Find where the given text appears and provide that cell's center as (X, Y) coordinate. 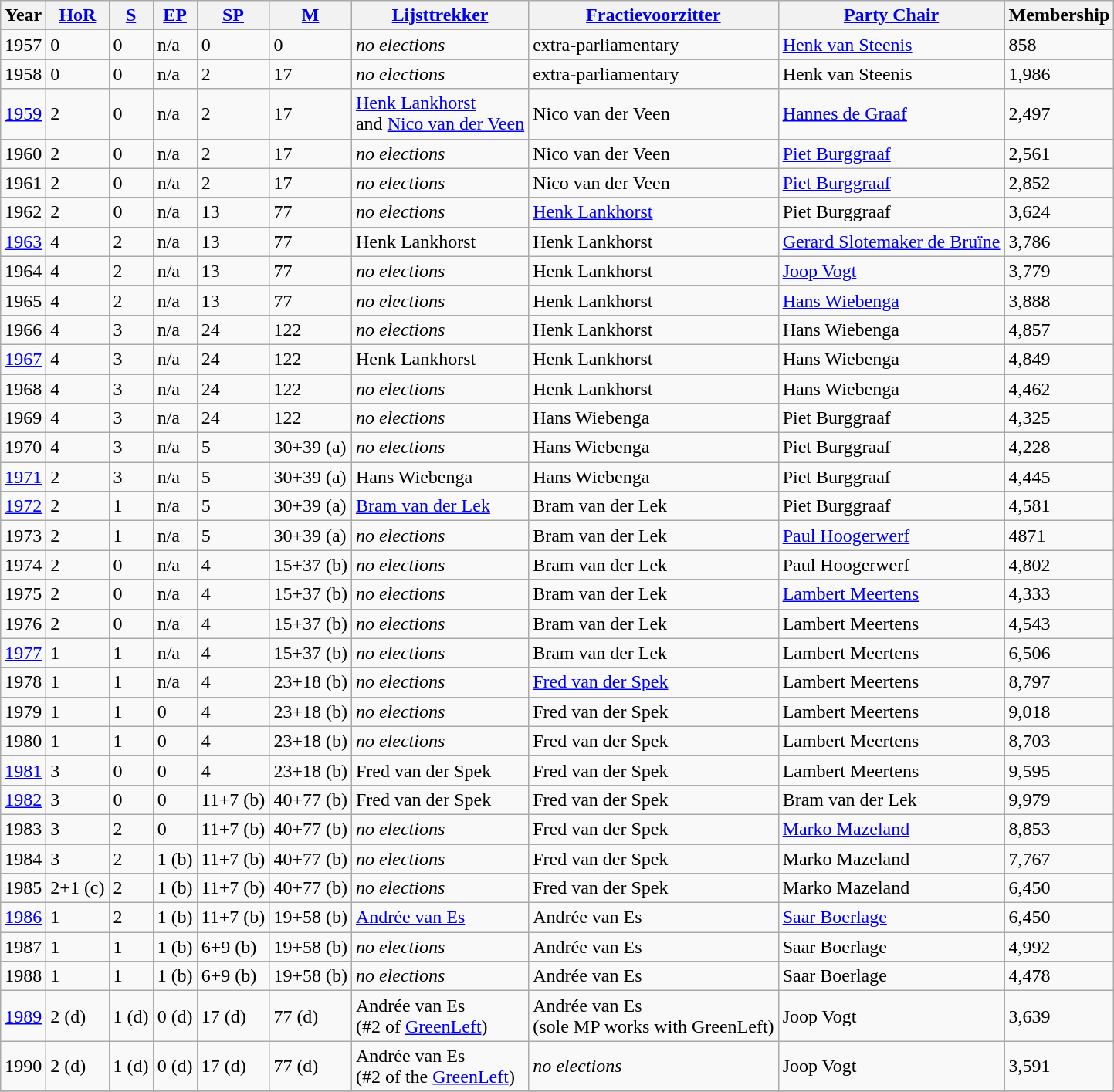
2,497 (1059, 114)
1972 (23, 506)
1960 (23, 154)
Lijsttrekker (440, 15)
1980 (23, 741)
1968 (23, 388)
3,624 (1059, 212)
1984 (23, 859)
1962 (23, 212)
4,445 (1059, 477)
9,018 (1059, 712)
1974 (23, 565)
1985 (23, 888)
1964 (23, 271)
1957 (23, 45)
4,462 (1059, 388)
2,852 (1059, 183)
4,543 (1059, 624)
4,333 (1059, 594)
1961 (23, 183)
1970 (23, 448)
1981 (23, 770)
1971 (23, 477)
2,561 (1059, 154)
3,591 (1059, 1067)
1983 (23, 829)
S (131, 15)
1975 (23, 594)
1989 (23, 1016)
Andrée van Es(sole MP works with GreenLeft) (653, 1016)
4,581 (1059, 506)
4,802 (1059, 565)
Gerard Slotemaker de Bruïne (891, 242)
3,779 (1059, 271)
1966 (23, 330)
EP (174, 15)
Year (23, 15)
4,478 (1059, 976)
1990 (23, 1067)
1988 (23, 976)
Andrée van Es(#2 of GreenLeft) (440, 1016)
7,767 (1059, 859)
Henk Lankhorst and Nico van der Veen (440, 114)
2+1 (c) (77, 888)
M (310, 15)
3,639 (1059, 1016)
1973 (23, 536)
6,506 (1059, 653)
1979 (23, 712)
4,857 (1059, 330)
9,595 (1059, 770)
8,703 (1059, 741)
3,888 (1059, 300)
4,325 (1059, 418)
1977 (23, 653)
1959 (23, 114)
1,986 (1059, 74)
Party Chair (891, 15)
4871 (1059, 536)
1982 (23, 800)
1969 (23, 418)
1986 (23, 918)
4,228 (1059, 448)
4,849 (1059, 359)
8,797 (1059, 682)
1976 (23, 624)
8,853 (1059, 829)
HoR (77, 15)
Membership (1059, 15)
Hannes de Graaf (891, 114)
Fractievoorzitter (653, 15)
1963 (23, 242)
858 (1059, 45)
1978 (23, 682)
1965 (23, 300)
1987 (23, 947)
4,992 (1059, 947)
9,979 (1059, 800)
SP (233, 15)
1967 (23, 359)
Andrée van Es(#2 of the GreenLeft) (440, 1067)
1958 (23, 74)
3,786 (1059, 242)
